Scan for the cell matching the given text and deliver its [x, y] coordinate at center. 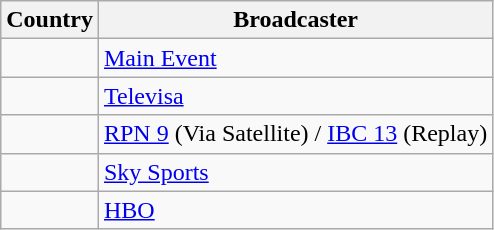
Main Event [295, 58]
HBO [295, 210]
Broadcaster [295, 20]
Televisa [295, 96]
RPN 9 (Via Satellite) / IBC 13 (Replay) [295, 134]
Country [50, 20]
Sky Sports [295, 172]
